From the cell containing the given text, extract its center point as [x, y] coordinate. 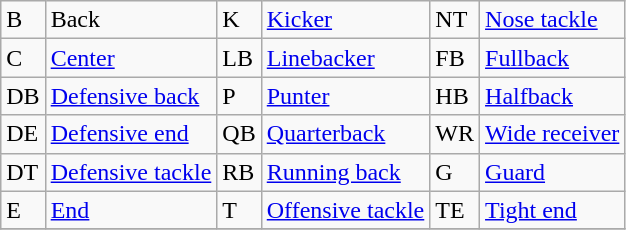
Quarterback [346, 134]
C [23, 58]
Fullback [552, 58]
Halfback [552, 96]
DB [23, 96]
Wide receiver [552, 134]
G [455, 172]
Tight end [552, 210]
WR [455, 134]
Kicker [346, 20]
NT [455, 20]
T [239, 210]
Back [131, 20]
RB [239, 172]
Running back [346, 172]
Defensive tackle [131, 172]
Defensive back [131, 96]
Nose tackle [552, 20]
Guard [552, 172]
Offensive tackle [346, 210]
Defensive end [131, 134]
Linebacker [346, 58]
LB [239, 58]
QB [239, 134]
End [131, 210]
E [23, 210]
HB [455, 96]
Punter [346, 96]
Center [131, 58]
DE [23, 134]
DT [23, 172]
P [239, 96]
FB [455, 58]
B [23, 20]
K [239, 20]
TE [455, 210]
